Return the [x, y] coordinate for the center point of the cell that contains the specified text.  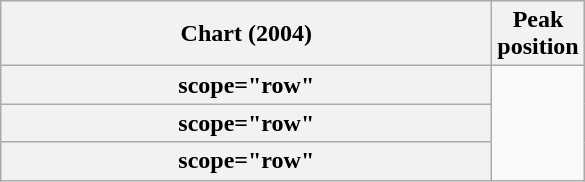
Chart (2004) [246, 34]
Peakposition [538, 34]
